Return the [x, y] coordinate for the center point of the cell that contains the specified text.  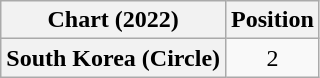
2 [273, 58]
Position [273, 20]
South Korea (Circle) [114, 58]
Chart (2022) [114, 20]
